Find where the given text appears and provide that cell's center as (X, Y) coordinate. 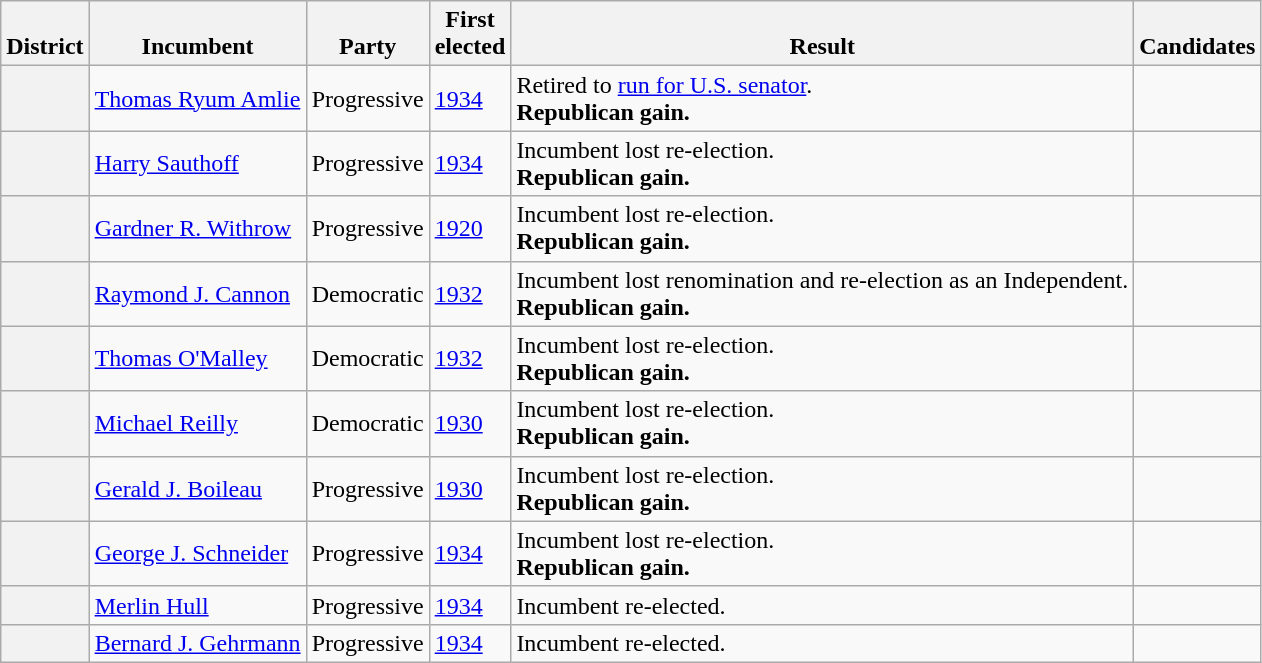
Thomas Ryum Amlie (198, 98)
Gerald J. Boileau (198, 488)
Gardner R. Withrow (198, 228)
Party (368, 34)
Michael Reilly (198, 424)
Harry Sauthoff (198, 164)
George J. Schneider (198, 554)
Candidates (1198, 34)
Incumbent (198, 34)
Merlin Hull (198, 605)
Firstelected (470, 34)
Thomas O'Malley (198, 358)
District (45, 34)
Result (822, 34)
1920 (470, 228)
Raymond J. Cannon (198, 294)
Incumbent lost renomination and re-election as an Independent.Republican gain. (822, 294)
Retired to run for U.S. senator.Republican gain. (822, 98)
Bernard J. Gehrmann (198, 643)
